From the cell containing the given text, extract its center point as (X, Y) coordinate. 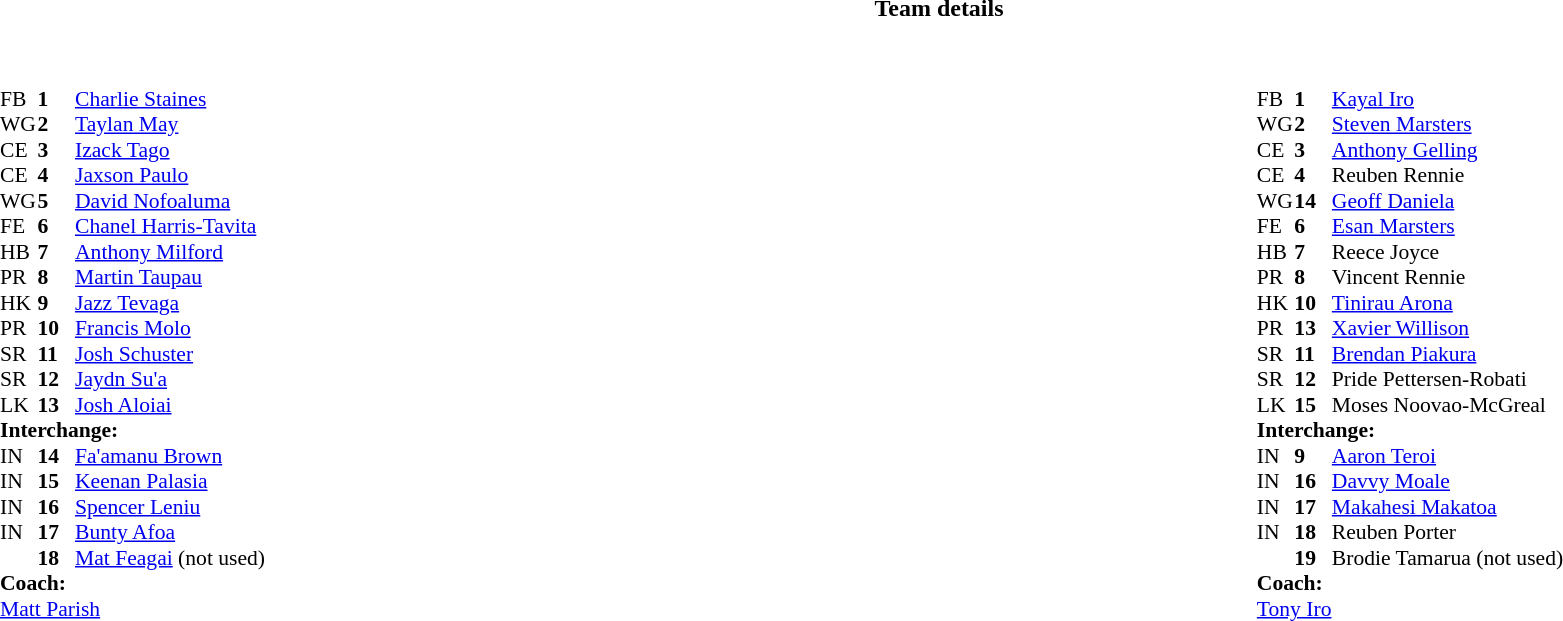
Jaxson Paulo (170, 175)
Jaydn Su'a (170, 379)
Spencer Leniu (170, 507)
Mat Feagai (not used) (170, 558)
Chanel Harris-Tavita (170, 227)
Geoff Daniela (1448, 201)
David Nofoaluma (170, 201)
Makahesi Makatoa (1448, 507)
Reece Joyce (1448, 252)
Kayal Iro (1448, 99)
Vincent Rennie (1448, 277)
Anthony Milford (170, 252)
Izack Tago (170, 150)
Charlie Staines (170, 99)
Brodie Tamarua (not used) (1448, 558)
Steven Marsters (1448, 125)
Francis Molo (170, 329)
Reuben Porter (1448, 533)
Brendan Piakura (1448, 354)
Keenan Palasia (170, 481)
Davvy Moale (1448, 481)
19 (1313, 558)
Josh Schuster (170, 354)
Josh Aloiai (170, 405)
Anthony Gelling (1448, 150)
Aaron Teroi (1448, 456)
5 (57, 201)
Pride Pettersen-Robati (1448, 379)
Bunty Afoa (170, 533)
Taylan May (170, 125)
Fa'amanu Brown (170, 456)
Xavier Willison (1448, 329)
Tinirau Arona (1448, 303)
Esan Marsters (1448, 227)
Martin Taupau (170, 277)
Jazz Tevaga (170, 303)
Reuben Rennie (1448, 175)
Moses Noovao-McGreal (1448, 405)
